From the cell containing the given text, extract its center point as [X, Y] coordinate. 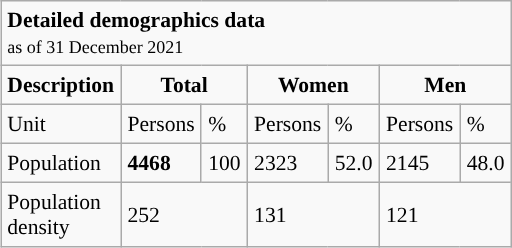
252 [184, 214]
Description [61, 84]
131 [313, 214]
121 [445, 214]
100 [224, 162]
Population [61, 162]
4468 [162, 162]
48.0 [486, 162]
Women [313, 84]
Men [445, 84]
Population density [61, 214]
2323 [288, 162]
Total [184, 84]
Unit [61, 124]
52.0 [354, 162]
2145 [420, 162]
Detailed demographics dataas of 31 December 2021 [256, 33]
